Provide the [X, Y] coordinate of the cell's center where the given text is located.  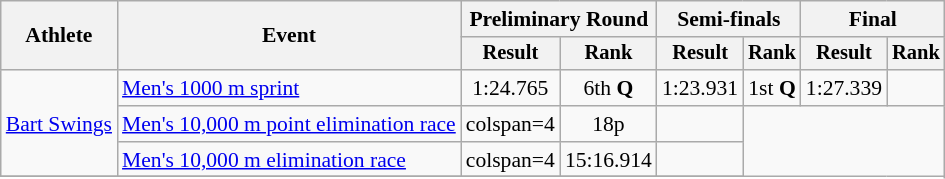
1st Q [772, 88]
Event [289, 36]
Athlete [59, 36]
1:24.765 [510, 88]
Men's 1000 m sprint [289, 88]
15:16.914 [608, 160]
Semi-finals [729, 19]
Men's 10,000 m point elimination race [289, 124]
Final [873, 19]
1:23.931 [700, 88]
Men's 10,000 m elimination race [289, 160]
1:27.339 [844, 88]
Bart Swings [59, 124]
18p [608, 124]
Preliminary Round [559, 19]
6th Q [608, 88]
